From the cell containing the given text, extract its center point as (x, y) coordinate. 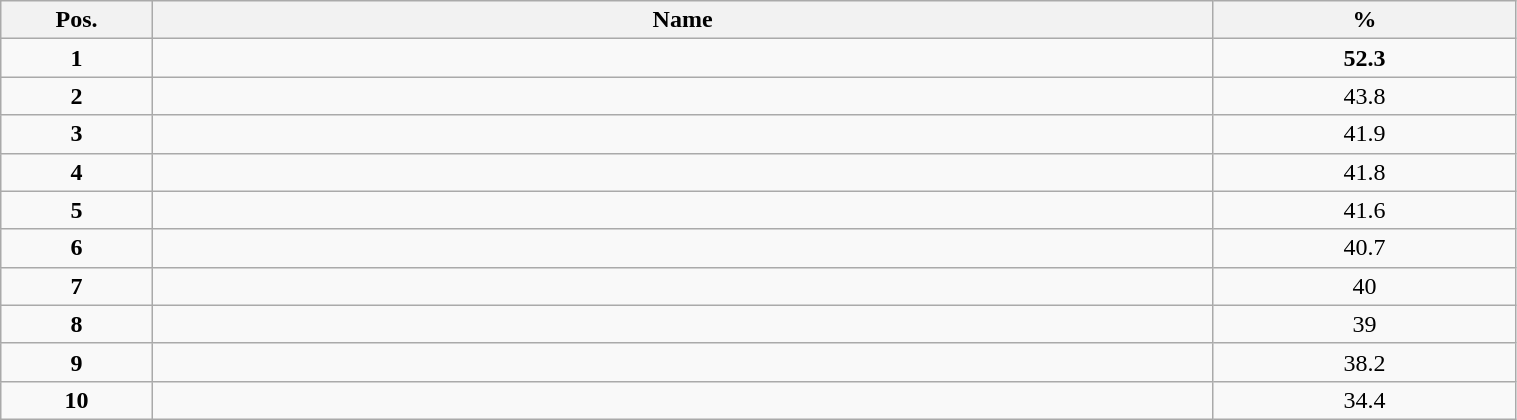
5 (77, 210)
2 (77, 96)
10 (77, 400)
8 (77, 324)
% (1364, 20)
41.6 (1364, 210)
34.4 (1364, 400)
3 (77, 134)
40.7 (1364, 248)
41.9 (1364, 134)
40 (1364, 286)
41.8 (1364, 172)
43.8 (1364, 96)
Pos. (77, 20)
1 (77, 58)
39 (1364, 324)
52.3 (1364, 58)
Name (682, 20)
4 (77, 172)
6 (77, 248)
7 (77, 286)
38.2 (1364, 362)
9 (77, 362)
